From the cell containing the given text, extract its center point as (x, y) coordinate. 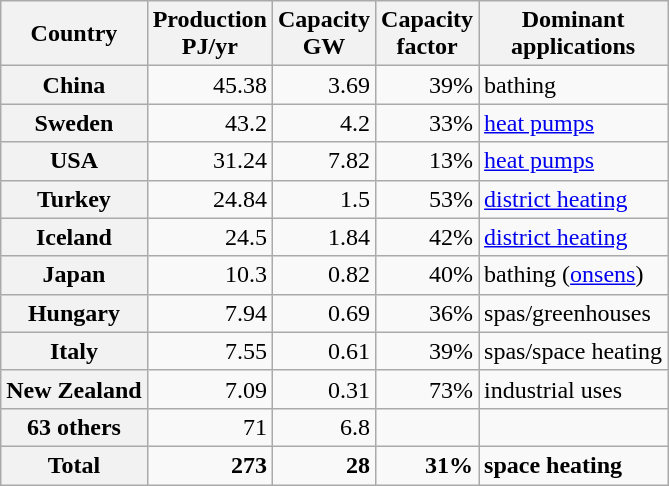
10.3 (210, 275)
28 (324, 465)
4.2 (324, 123)
space heating (574, 465)
31.24 (210, 161)
Sweden (74, 123)
31% (428, 465)
7.55 (210, 351)
43.2 (210, 123)
USA (74, 161)
24.5 (210, 237)
7.82 (324, 161)
0.31 (324, 389)
ProductionPJ/yr (210, 34)
New Zealand (74, 389)
Italy (74, 351)
33% (428, 123)
6.8 (324, 427)
73% (428, 389)
71 (210, 427)
0.61 (324, 351)
3.69 (324, 85)
spas/space heating (574, 351)
1.5 (324, 199)
CapacityGW (324, 34)
40% (428, 275)
45.38 (210, 85)
Country (74, 34)
0.69 (324, 313)
273 (210, 465)
Total (74, 465)
bathing (onsens) (574, 275)
13% (428, 161)
spas/greenhouses (574, 313)
Japan (74, 275)
42% (428, 237)
36% (428, 313)
Hungary (74, 313)
China (74, 85)
industrial uses (574, 389)
1.84 (324, 237)
Turkey (74, 199)
7.09 (210, 389)
53% (428, 199)
Dominantapplications (574, 34)
7.94 (210, 313)
63 others (74, 427)
24.84 (210, 199)
Iceland (74, 237)
0.82 (324, 275)
bathing (574, 85)
Capacityfactor (428, 34)
